Extract the (X, Y) coordinate from the center of the cell holding the provided text.  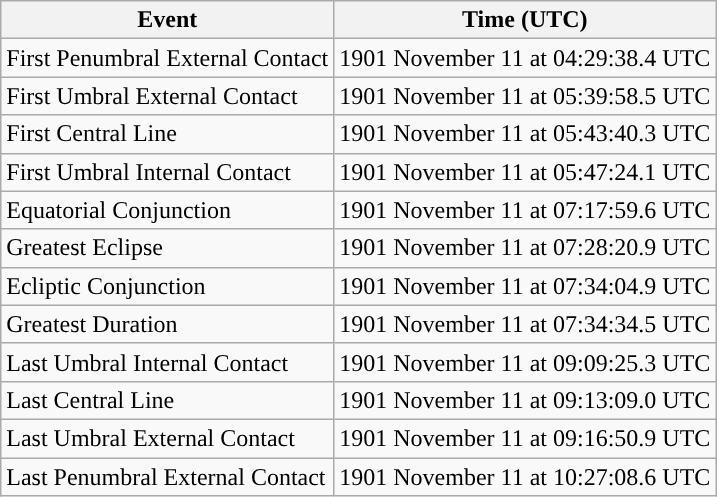
1901 November 11 at 05:47:24.1 UTC (525, 172)
1901 November 11 at 04:29:38.4 UTC (525, 58)
1901 November 11 at 07:34:34.5 UTC (525, 324)
1901 November 11 at 10:27:08.6 UTC (525, 477)
1901 November 11 at 05:39:58.5 UTC (525, 96)
Last Umbral Internal Contact (168, 362)
1901 November 11 at 07:34:04.9 UTC (525, 286)
1901 November 11 at 09:13:09.0 UTC (525, 400)
First Umbral External Contact (168, 96)
First Umbral Internal Contact (168, 172)
Last Umbral External Contact (168, 438)
Greatest Duration (168, 324)
Time (UTC) (525, 20)
Ecliptic Conjunction (168, 286)
Greatest Eclipse (168, 248)
1901 November 11 at 07:28:20.9 UTC (525, 248)
Last Central Line (168, 400)
1901 November 11 at 07:17:59.6 UTC (525, 210)
Equatorial Conjunction (168, 210)
1901 November 11 at 05:43:40.3 UTC (525, 134)
Event (168, 20)
1901 November 11 at 09:09:25.3 UTC (525, 362)
First Penumbral External Contact (168, 58)
Last Penumbral External Contact (168, 477)
1901 November 11 at 09:16:50.9 UTC (525, 438)
First Central Line (168, 134)
